Identify which cell holds the provided text, then report its (x, y) central coordinate. 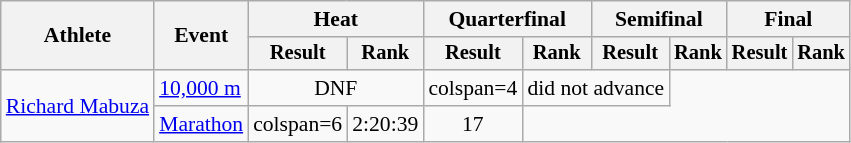
colspan=6 (298, 124)
Athlete (78, 36)
17 (472, 124)
Semifinal (659, 19)
colspan=4 (472, 88)
Quarterfinal (507, 19)
Marathon (201, 124)
Event (201, 36)
Richard Mabuza (78, 106)
2:20:39 (385, 124)
Heat (336, 19)
10,000 m (201, 88)
did not advance (596, 88)
Final (788, 19)
DNF (336, 88)
